Locate the cell with the specified text and output its (X, Y) center coordinate. 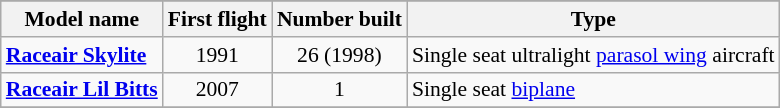
Raceair Skylite (82, 55)
First flight (218, 19)
Type (594, 19)
Model name (82, 19)
Number built (340, 19)
Single seat biplane (594, 90)
1 (340, 90)
1991 (218, 55)
26 (1998) (340, 55)
2007 (218, 90)
Raceair Lil Bitts (82, 90)
Single seat ultralight parasol wing aircraft (594, 55)
